Pinpoint the cell where the given text exists, returning its [x, y] midpoint coordinate. 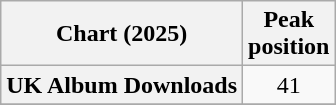
Chart (2025) [122, 34]
Peakposition [289, 34]
41 [289, 85]
UK Album Downloads [122, 85]
